Return the (X, Y) coordinate for the center point of the cell that contains the specified text.  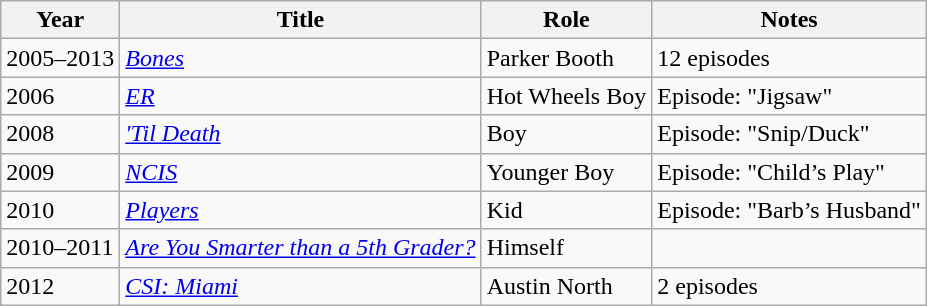
Role (566, 20)
2012 (60, 286)
2010–2011 (60, 248)
Bones (300, 58)
Players (300, 210)
2010 (60, 210)
Year (60, 20)
Episode: "Jigsaw" (790, 96)
Episode: "Snip/Duck" (790, 134)
2006 (60, 96)
Hot Wheels Boy (566, 96)
Parker Booth (566, 58)
2008 (60, 134)
Boy (566, 134)
Himself (566, 248)
Episode: "Barb’s Husband" (790, 210)
Are You Smarter than a 5th Grader? (300, 248)
Episode: "Child’s Play" (790, 172)
Younger Boy (566, 172)
NCIS (300, 172)
Kid (566, 210)
ER (300, 96)
2 episodes (790, 286)
2005–2013 (60, 58)
Title (300, 20)
'Til Death (300, 134)
CSI: Miami (300, 286)
Notes (790, 20)
12 episodes (790, 58)
Austin North (566, 286)
2009 (60, 172)
